For the text-containing cell, return its midpoint in [x, y] coordinate format. 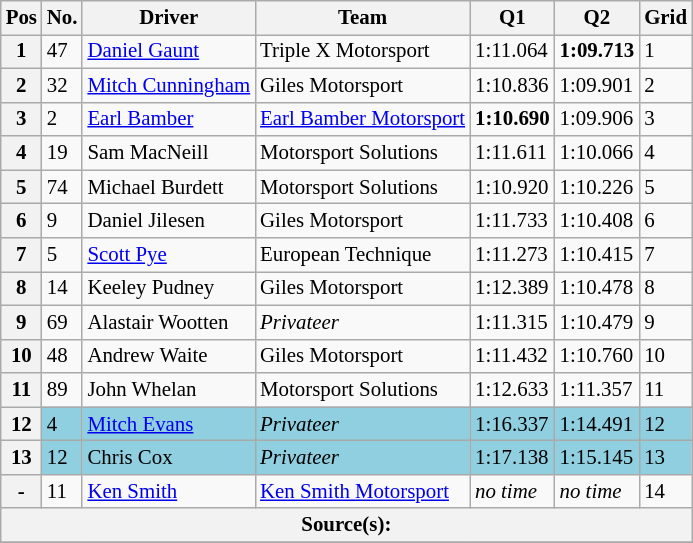
47 [62, 51]
32 [62, 85]
1:11.611 [512, 153]
John Whelan [168, 390]
Daniel Gaunt [168, 51]
Team [362, 18]
1:11.315 [512, 322]
1:12.633 [512, 390]
1:09.906 [598, 119]
19 [62, 153]
Mitch Cunningham [168, 85]
1:10.408 [598, 221]
Andrew Waite [168, 356]
1:11.357 [598, 390]
Pos [22, 18]
Chris Cox [168, 458]
69 [62, 322]
1:10.690 [512, 119]
Mitch Evans [168, 424]
Q1 [512, 18]
1:11.273 [512, 255]
European Technique [362, 255]
1:10.836 [512, 85]
Scott Pye [168, 255]
1:17.138 [512, 458]
Q2 [598, 18]
1:10.760 [598, 356]
Source(s): [346, 525]
Driver [168, 18]
Triple X Motorsport [362, 51]
Alastair Wootten [168, 322]
Earl Bamber [168, 119]
1:10.920 [512, 187]
Sam MacNeill [168, 153]
Grid [666, 18]
1:14.491 [598, 424]
74 [62, 187]
- [22, 491]
1:15.145 [598, 458]
1:11.432 [512, 356]
1:11.064 [512, 51]
Michael Burdett [168, 187]
No. [62, 18]
1:12.389 [512, 288]
48 [62, 356]
1:11.733 [512, 221]
1:09.901 [598, 85]
Daniel Jilesen [168, 221]
1:10.226 [598, 187]
Earl Bamber Motorsport [362, 119]
Keeley Pudney [168, 288]
Ken Smith [168, 491]
1:16.337 [512, 424]
Ken Smith Motorsport [362, 491]
1:09.713 [598, 51]
1:10.066 [598, 153]
1:10.478 [598, 288]
89 [62, 390]
1:10.415 [598, 255]
1:10.479 [598, 322]
